Scan for the cell matching the given text and deliver its [x, y] coordinate at center. 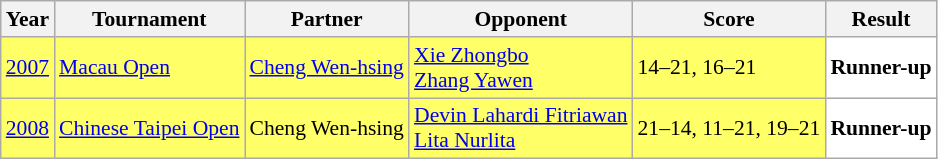
Macau Open [149, 68]
2008 [28, 128]
Partner [326, 19]
Opponent [521, 19]
Devin Lahardi Fitriawan Lita Nurlita [521, 128]
Result [880, 19]
Xie Zhongbo Zhang Yawen [521, 68]
2007 [28, 68]
Chinese Taipei Open [149, 128]
Year [28, 19]
14–21, 16–21 [730, 68]
21–14, 11–21, 19–21 [730, 128]
Score [730, 19]
Tournament [149, 19]
